Search for the cell housing the specified text and yield its [X, Y] center coordinate. 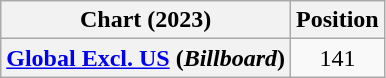
141 [338, 58]
Global Excl. US (Billboard) [146, 58]
Position [338, 20]
Chart (2023) [146, 20]
